Return [x, y] of the center of cell containing provided text 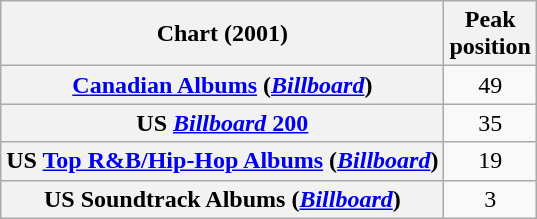
US Billboard 200 [222, 123]
US Top R&B/Hip-Hop Albums (Billboard) [222, 161]
19 [490, 161]
49 [490, 85]
US Soundtrack Albums (Billboard) [222, 199]
Peak position [490, 34]
Chart (2001) [222, 34]
3 [490, 199]
Canadian Albums (Billboard) [222, 85]
35 [490, 123]
